Scan for the cell matching the given text and deliver its [x, y] coordinate at center. 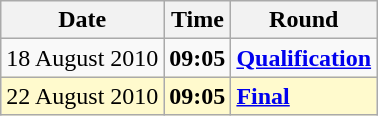
22 August 2010 [82, 96]
Date [82, 20]
Time [198, 20]
18 August 2010 [82, 58]
Final [304, 96]
Qualification [304, 58]
Round [304, 20]
